Search for the cell housing the specified text and yield its (x, y) center coordinate. 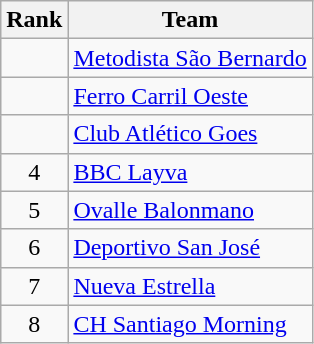
4 (34, 172)
8 (34, 324)
BBC Layva (190, 172)
7 (34, 286)
CH Santiago Morning (190, 324)
Nueva Estrella (190, 286)
Club Atlético Goes (190, 134)
5 (34, 210)
Ovalle Balonmano (190, 210)
Metodista São Bernardo (190, 58)
6 (34, 248)
Deportivo San José (190, 248)
Rank (34, 20)
Team (190, 20)
Ferro Carril Oeste (190, 96)
